Provide the (x, y) coordinate of the cell's center where the given text is located.  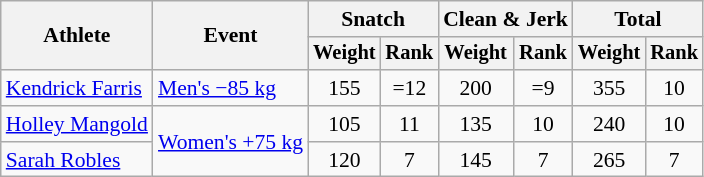
Total (638, 19)
Kendrick Farris (77, 88)
Men's −85 kg (230, 88)
Athlete (77, 36)
355 (609, 88)
11 (410, 124)
240 (609, 124)
Clean & Jerk (506, 19)
Snatch (373, 19)
155 (344, 88)
Women's +75 kg (230, 142)
=12 (410, 88)
=9 (543, 88)
200 (476, 88)
105 (344, 124)
Event (230, 36)
Holley Mangold (77, 124)
135 (476, 124)
